Extract the (X, Y) coordinate from the center of the cell holding the provided text.  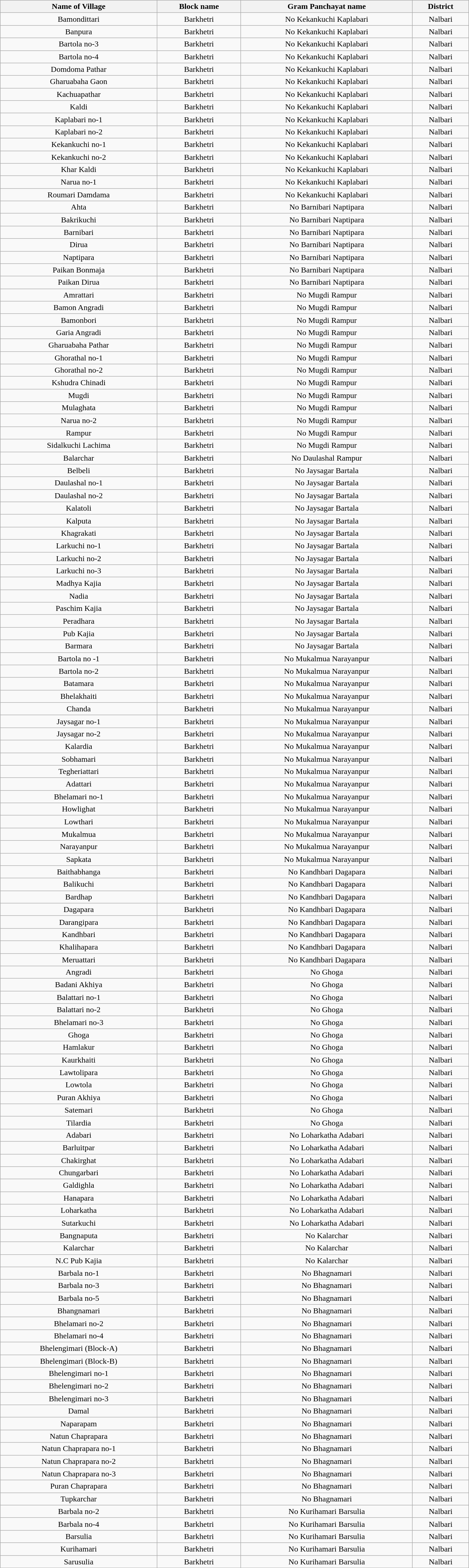
Peradhara (78, 621)
Kaplabari no-1 (78, 119)
Chungarbari (78, 1173)
Badani Akhiya (78, 985)
Natun Chaprapara (78, 1436)
Belbeli (78, 470)
Khar Kaldi (78, 170)
Bangnaputa (78, 1236)
No Daulashal Rampur (327, 458)
Bakrikuchi (78, 220)
Daulashal no-1 (78, 483)
Puran Akhiya (78, 1098)
Darangipara (78, 922)
Ghorathal no-2 (78, 370)
Barnibari (78, 232)
Chakirghat (78, 1160)
Lawtolipara (78, 1072)
Bhelengimari no-1 (78, 1374)
Bamondittari (78, 19)
Bhelamari no-3 (78, 1022)
Narayanpur (78, 847)
Hanapara (78, 1198)
Meruattari (78, 960)
Bhelamari no-1 (78, 797)
Madhya Kajia (78, 584)
Kaurkhaiti (78, 1060)
Puran Chaprapara (78, 1486)
Amrattari (78, 295)
Bardhap (78, 897)
Ahta (78, 207)
Barmara (78, 646)
Kekankuchi no-1 (78, 144)
Larkuchi no-1 (78, 546)
Bamonbori (78, 320)
Larkuchi no-3 (78, 571)
Khagrakati (78, 533)
Ghoga (78, 1035)
Gharuabaha Pathar (78, 345)
District (441, 7)
Kekankuchi no-2 (78, 157)
Sidalkuchi Lachima (78, 445)
Kachuapathar (78, 94)
Paikan Bonmaja (78, 270)
Balarchar (78, 458)
Bhelakhaiti (78, 696)
Kalatoli (78, 508)
Angradi (78, 972)
Bhelamari no-4 (78, 1336)
Barbala no-1 (78, 1273)
Tilardia (78, 1123)
Sapkata (78, 859)
Bhelamari no-2 (78, 1323)
Kurihamari (78, 1549)
Sarusulia (78, 1561)
Ghorathal no-1 (78, 357)
Baithabhanga (78, 872)
Kalputa (78, 521)
Mukalmua (78, 834)
Paschim Kajia (78, 609)
Kaldi (78, 107)
Gharuabaha Gaon (78, 82)
Paikan Dirua (78, 282)
Kalarchar (78, 1248)
Kaplabari no-2 (78, 132)
Pub Kajia (78, 634)
Natun Chaprapara no-2 (78, 1461)
Rampur (78, 433)
Adattari (78, 784)
Balattari no-1 (78, 997)
Damal (78, 1411)
Kandhbari (78, 934)
Balikuchi (78, 884)
Garia Angradi (78, 332)
Naparapam (78, 1424)
Dagapara (78, 909)
Batamara (78, 684)
Lowtola (78, 1085)
Barbala no-5 (78, 1298)
Mulaghata (78, 408)
Loharkatha (78, 1211)
Barsulia (78, 1536)
Howlighat (78, 809)
Naptipara (78, 257)
Barluitpar (78, 1148)
Name of Village (78, 7)
Satemari (78, 1110)
Bartola no-4 (78, 57)
Tupkarchar (78, 1499)
Dirua (78, 245)
Bhelengimari (Block-B) (78, 1361)
Bartola no -1 (78, 659)
Jaysagar no-1 (78, 721)
Gram Panchayat name (327, 7)
Bartola no-2 (78, 671)
Sobhamari (78, 759)
Block name (199, 7)
Bhelengimari (Block-A) (78, 1348)
Nadia (78, 596)
Bartola no-3 (78, 44)
Adabari (78, 1135)
Narua no-2 (78, 420)
Larkuchi no-2 (78, 558)
Bhangnamari (78, 1311)
Barbala no-3 (78, 1286)
Galdighla (78, 1185)
Daulashal no-2 (78, 496)
Mugdi (78, 395)
Domdoma Pathar (78, 69)
N.C Pub Kajia (78, 1261)
Balattari no-2 (78, 1010)
Chanda (78, 709)
Bamon Angradi (78, 307)
Kalardia (78, 746)
Lowthari (78, 822)
Roumari Damdama (78, 195)
Natun Chaprapara no-1 (78, 1449)
Barbala no-2 (78, 1511)
Banpura (78, 32)
Tegheriattari (78, 772)
Bhelengimari no-2 (78, 1386)
Khalihapara (78, 947)
Sutarkuchi (78, 1223)
Bhelengimari no-3 (78, 1399)
Kshudra Chinadi (78, 383)
Jaysagar no-2 (78, 734)
Narua no-1 (78, 182)
Barbala no-4 (78, 1524)
Hamlakur (78, 1047)
Natun Chaprapara no-3 (78, 1474)
